Capture the cell that displays the provided text and extract its [x, y] central coordinate. 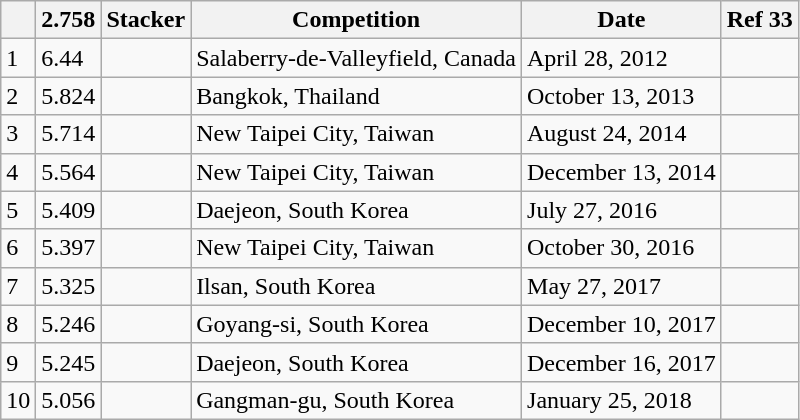
6.44 [68, 58]
6 [18, 248]
July 27, 2016 [622, 210]
5.564 [68, 172]
January 25, 2018 [622, 400]
5.824 [68, 96]
Date [622, 20]
Salaberry-de-Valleyfield, Canada [356, 58]
5.245 [68, 362]
8 [18, 324]
Stacker [146, 20]
August 24, 2014 [622, 134]
Ref 33 [760, 20]
Gangman-gu, South Korea [356, 400]
Competition [356, 20]
1 [18, 58]
5.246 [68, 324]
2 [18, 96]
5.056 [68, 400]
October 30, 2016 [622, 248]
Goyang-si, South Korea [356, 324]
December 16, 2017 [622, 362]
5.409 [68, 210]
October 13, 2013 [622, 96]
May 27, 2017 [622, 286]
April 28, 2012 [622, 58]
December 10, 2017 [622, 324]
Ilsan, South Korea [356, 286]
5.397 [68, 248]
December 13, 2014 [622, 172]
10 [18, 400]
9 [18, 362]
7 [18, 286]
5 [18, 210]
5.325 [68, 286]
3 [18, 134]
Bangkok, Thailand [356, 96]
2.758 [68, 20]
4 [18, 172]
5.714 [68, 134]
